Search for the cell housing the specified text and yield its (X, Y) center coordinate. 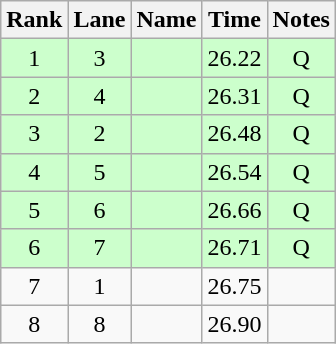
26.48 (234, 134)
26.54 (234, 172)
Rank (34, 20)
Time (234, 20)
26.66 (234, 210)
26.90 (234, 324)
Notes (301, 20)
26.22 (234, 58)
26.71 (234, 248)
Name (166, 20)
26.31 (234, 96)
Lane (100, 20)
26.75 (234, 286)
